Extract the (X, Y) coordinate from the center of the cell holding the provided text.  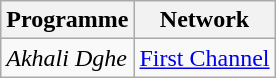
Programme (68, 20)
Network (204, 20)
Akhali Dghe (68, 58)
First Channel (204, 58)
